Find where the given text appears and provide that cell's center as [X, Y] coordinate. 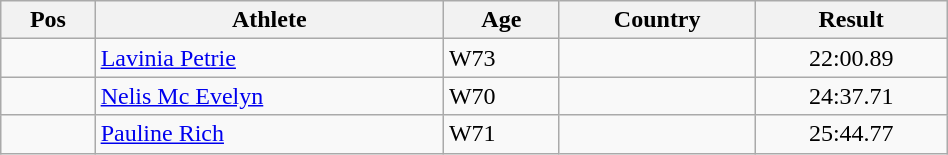
Lavinia Petrie [269, 58]
22:00.89 [851, 58]
W73 [501, 58]
Pos [48, 20]
W70 [501, 96]
Athlete [269, 20]
Country [657, 20]
W71 [501, 134]
24:37.71 [851, 96]
25:44.77 [851, 134]
Pauline Rich [269, 134]
Result [851, 20]
Nelis Mc Evelyn [269, 96]
Age [501, 20]
